Locate the cell with the specified text and output its [x, y] center coordinate. 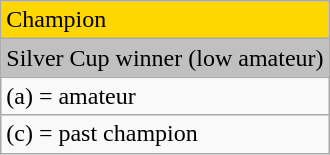
(c) = past champion [165, 134]
Champion [165, 20]
(a) = amateur [165, 96]
Silver Cup winner (low amateur) [165, 58]
